Capture the cell that displays the provided text and extract its [x, y] central coordinate. 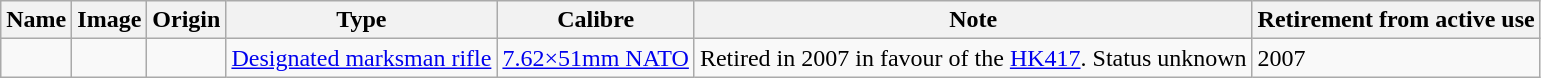
Note [973, 20]
Origin [186, 20]
2007 [1396, 58]
Image [110, 20]
Type [362, 20]
Calibre [596, 20]
7.62×51mm NATO [596, 58]
Designated marksman rifle [362, 58]
Name [36, 20]
Retirement from active use [1396, 20]
Retired in 2007 in favour of the HK417. Status unknown [973, 58]
